Search for the cell housing the specified text and yield its [X, Y] center coordinate. 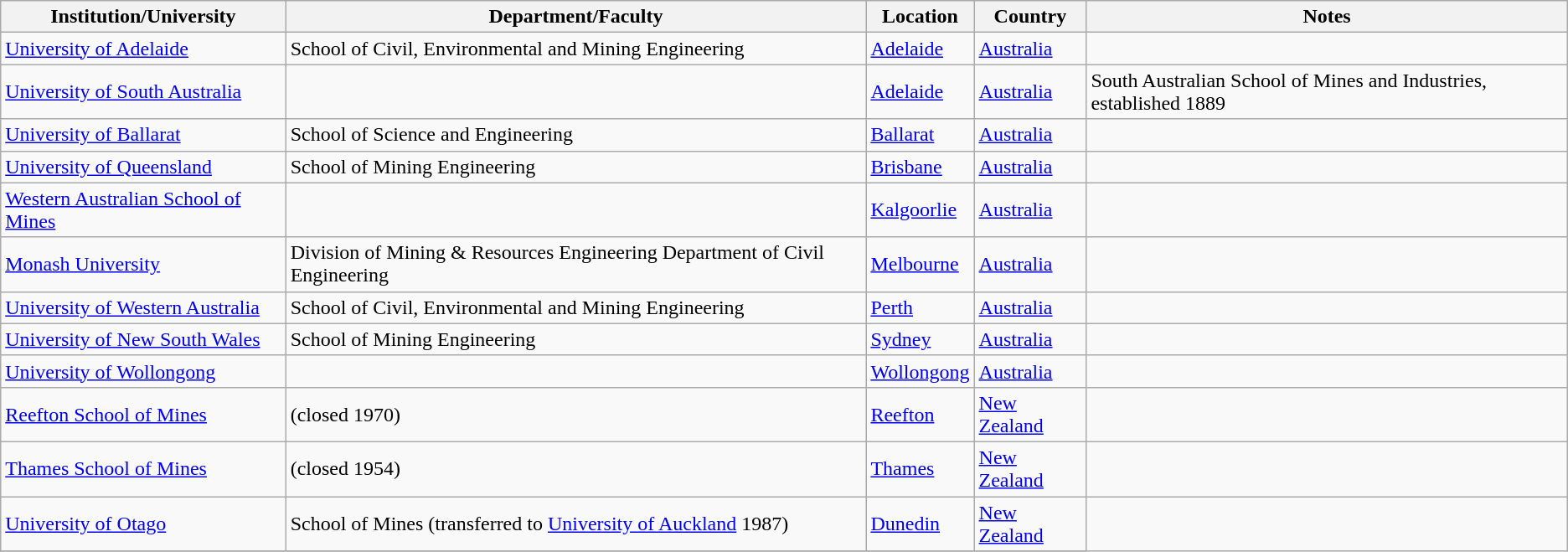
Brisbane [920, 167]
Sydney [920, 339]
University of Ballarat [143, 135]
Thames School of Mines [143, 469]
Location [920, 17]
University of New South Wales [143, 339]
Ballarat [920, 135]
Western Australian School of Mines [143, 209]
South Australian School of Mines and Industries, established 1889 [1327, 92]
Kalgoorlie [920, 209]
Department/Faculty [576, 17]
Notes [1327, 17]
Thames [920, 469]
Institution/University [143, 17]
Country [1030, 17]
Monash University [143, 265]
Reefton [920, 414]
School of Mines (transferred to University of Auckland 1987) [576, 523]
School of Science and Engineering [576, 135]
Wollongong [920, 371]
Dunedin [920, 523]
(closed 1970) [576, 414]
Melbourne [920, 265]
University of Queensland [143, 167]
University of Otago [143, 523]
University of South Australia [143, 92]
University of Adelaide [143, 49]
Division of Mining & Resources Engineering Department of Civil Engineering [576, 265]
University of Wollongong [143, 371]
Reefton School of Mines [143, 414]
University of Western Australia [143, 307]
(closed 1954) [576, 469]
Perth [920, 307]
